Capture the cell that displays the provided text and extract its [X, Y] central coordinate. 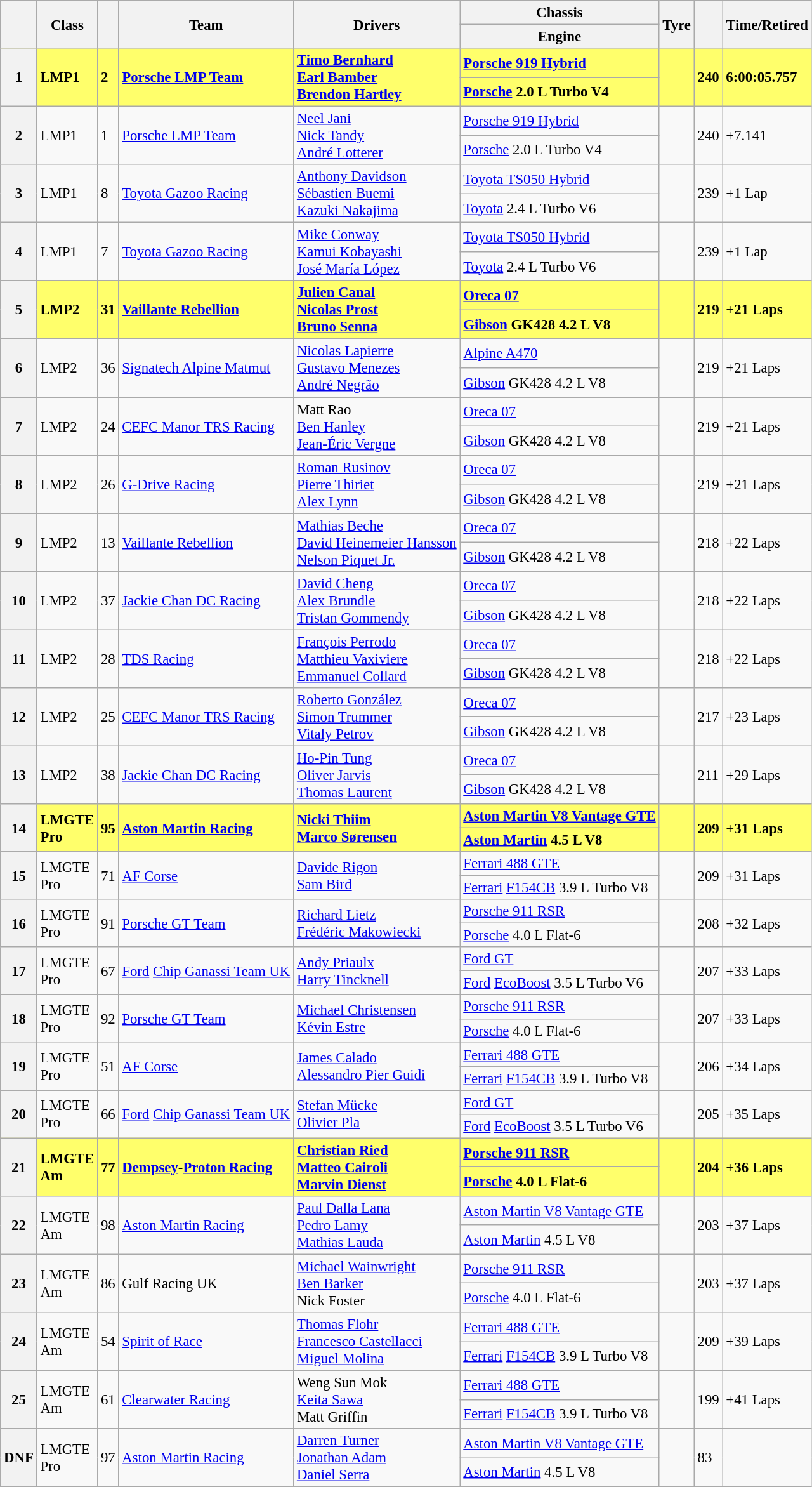
Engine [560, 37]
+23 Laps [767, 717]
14 [19, 828]
+29 Laps [767, 775]
Alpine A470 [560, 354]
92 [108, 1019]
+32 Laps [767, 923]
6:00:05.757 [767, 77]
5 [19, 310]
TDS Racing [206, 659]
François Perrodo Matthieu Vaxiviere Emmanuel Collard [377, 659]
Thomas Flohr Francesco Castellacci Miguel Molina [377, 1342]
4 [19, 252]
67 [108, 971]
199 [708, 1400]
+35 Laps [767, 1114]
Chassis [560, 13]
James Calado Alessandro Pier Guidi [377, 1066]
26 [108, 484]
Julien Canal Nicolas Prost Bruno Senna [377, 310]
Roman Rusinov Pierre Thiriet Alex Lynn [377, 484]
Richard Lietz Frédéric Makowiecki [377, 923]
37 [108, 600]
21 [19, 1167]
Nicki Thiim Marco Sørensen [377, 828]
12 [19, 717]
17 [19, 971]
3 [19, 194]
10 [19, 600]
22 [19, 1226]
54 [108, 1342]
206 [708, 1066]
71 [108, 876]
66 [108, 1114]
6 [19, 368]
83 [708, 1458]
9 [19, 543]
208 [708, 923]
+41 Laps [767, 1400]
Gulf Racing UK [206, 1283]
98 [108, 1226]
Signatech Alpine Matmut [206, 368]
Mike Conway Kamui Kobayashi José María López [377, 252]
16 [19, 923]
Spirit of Race [206, 1342]
38 [108, 775]
18 [19, 1019]
DNF [19, 1458]
205 [708, 1114]
+34 Laps [767, 1066]
+39 Laps [767, 1342]
23 [19, 1283]
36 [108, 368]
91 [108, 923]
19 [19, 1066]
Andy Priaulx Harry Tincknell [377, 971]
11 [19, 659]
Matt Rao Ben Hanley Jean-Éric Vergne [377, 426]
97 [108, 1458]
Clearwater Racing [206, 1400]
77 [108, 1167]
David Cheng Alex Brundle Tristan Gommendy [377, 600]
Timo Bernhard Earl Bamber Brendon Hartley [377, 77]
Darren Turner Jonathan Adam Daniel Serra [377, 1458]
+7.141 [767, 136]
Time/Retired [767, 24]
20 [19, 1114]
+36 Laps [767, 1167]
15 [19, 876]
95 [108, 828]
Michael Wainwright Ben Barker Nick Foster [377, 1283]
Team [206, 24]
Weng Sun Mok Keita Sawa Matt Griffin [377, 1400]
31 [108, 310]
Tyre [676, 24]
Drivers [377, 24]
Class [67, 24]
Neel Jani Nick Tandy André Lotterer [377, 136]
204 [708, 1167]
Paul Dalla Lana Pedro Lamy Mathias Lauda [377, 1226]
Roberto González Simon Trummer Vitaly Petrov [377, 717]
Mathias Beche David Heinemeier Hansson Nelson Piquet Jr. [377, 543]
28 [108, 659]
Michael Christensen Kévin Estre [377, 1019]
Nicolas Lapierre Gustavo Menezes André Negrão [377, 368]
Christian Ried Matteo Cairoli Marvin Dienst [377, 1167]
217 [708, 717]
G-Drive Racing [206, 484]
51 [108, 1066]
61 [108, 1400]
Stefan Mücke Olivier Pla [377, 1114]
Anthony Davidson Sébastien Buemi Kazuki Nakajima [377, 194]
Ho-Pin Tung Oliver Jarvis Thomas Laurent [377, 775]
86 [108, 1283]
Dempsey-Proton Racing [206, 1167]
211 [708, 775]
Davide Rigon Sam Bird [377, 876]
